Locate the cell with the specified text and output its [X, Y] center coordinate. 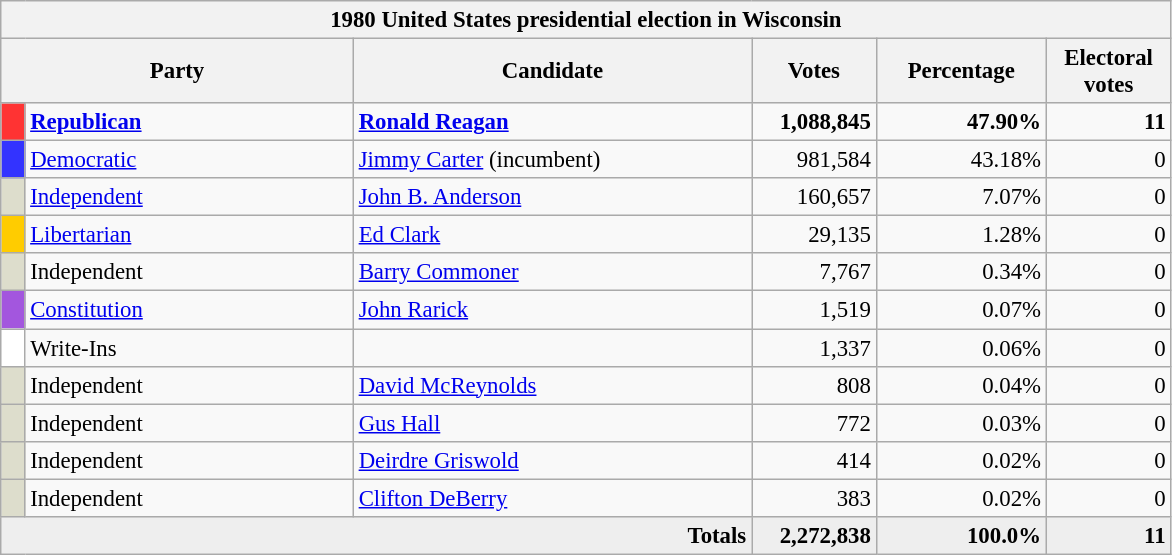
0.06% [961, 348]
Clifton DeBerry [552, 498]
Write-Ins [189, 348]
Electoral votes [1108, 72]
Percentage [961, 72]
47.90% [961, 122]
David McReynolds [552, 385]
383 [814, 498]
Candidate [552, 72]
7,767 [814, 273]
0.07% [961, 310]
Libertarian [189, 235]
Gus Hall [552, 423]
Barry Commoner [552, 273]
John B. Anderson [552, 197]
808 [814, 385]
Deirdre Griswold [552, 460]
0.34% [961, 273]
Totals [376, 536]
414 [814, 460]
0.03% [961, 423]
1.28% [961, 235]
Republican [189, 122]
Jimmy Carter (incumbent) [552, 160]
0.04% [961, 385]
981,584 [814, 160]
Votes [814, 72]
Ronald Reagan [552, 122]
Party [178, 72]
John Rarick [552, 310]
160,657 [814, 197]
772 [814, 423]
1980 United States presidential election in Wisconsin [586, 20]
1,519 [814, 310]
7.07% [961, 197]
1,088,845 [814, 122]
43.18% [961, 160]
100.0% [961, 536]
Democratic [189, 160]
29,135 [814, 235]
2,272,838 [814, 536]
Constitution [189, 310]
Ed Clark [552, 235]
1,337 [814, 348]
